From the cell containing the given text, extract its center point as [X, Y] coordinate. 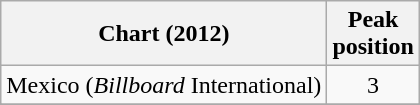
Chart (2012) [164, 34]
3 [373, 85]
Peakposition [373, 34]
Mexico (Billboard International) [164, 85]
